Determine the (X, Y) coordinate at the center of the cell enclosing the given text.  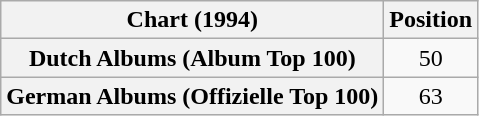
Position (431, 20)
Chart (1994) (192, 20)
German Albums (Offizielle Top 100) (192, 96)
50 (431, 58)
63 (431, 96)
Dutch Albums (Album Top 100) (192, 58)
